Determine the [X, Y] coordinate at the center of the cell enclosing the given text.  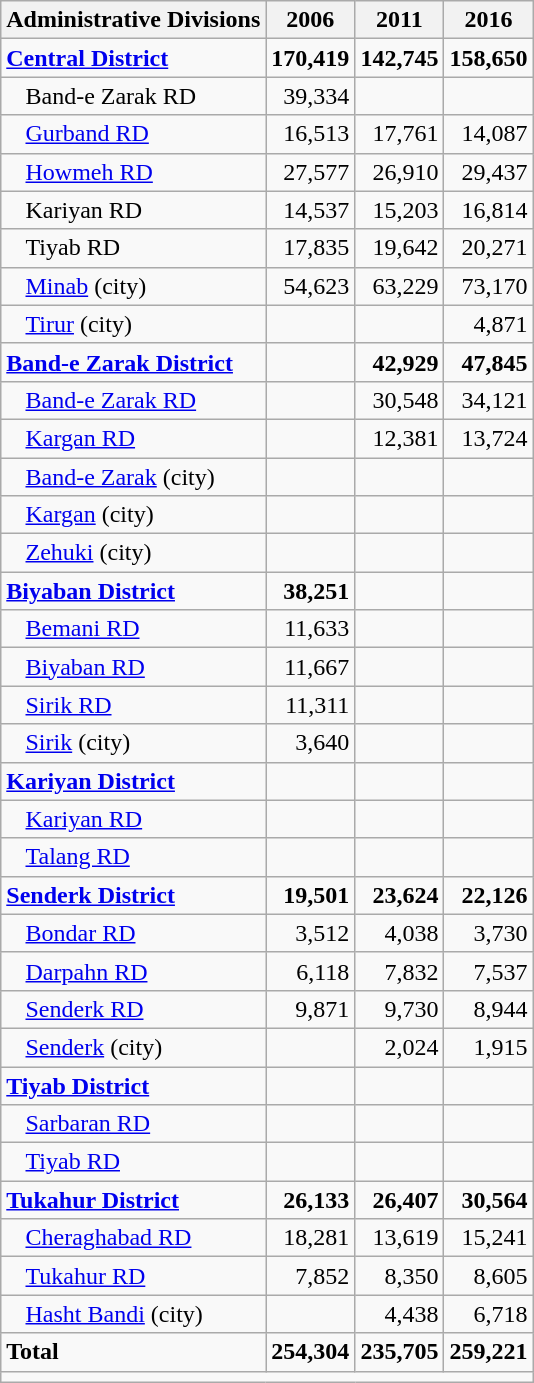
Senderk RD [134, 1009]
22,126 [488, 895]
254,304 [310, 1352]
2,024 [400, 1047]
26,407 [400, 1200]
14,087 [488, 134]
259,221 [488, 1352]
19,501 [310, 895]
Talang RD [134, 857]
Sarbaran RD [134, 1124]
30,548 [400, 400]
14,537 [310, 210]
4,871 [488, 324]
54,623 [310, 286]
15,241 [488, 1238]
Zehuki (city) [134, 553]
4,438 [400, 1314]
235,705 [400, 1352]
30,564 [488, 1200]
Band-e Zarak (city) [134, 477]
7,832 [400, 971]
17,835 [310, 248]
Tukahur District [134, 1200]
142,745 [400, 58]
170,419 [310, 58]
Senderk District [134, 895]
Senderk (city) [134, 1047]
4,038 [400, 933]
158,650 [488, 58]
Bemani RD [134, 629]
Tiyab District [134, 1085]
27,577 [310, 172]
Central District [134, 58]
Biyaban District [134, 591]
6,718 [488, 1314]
Biyaban RD [134, 667]
42,929 [400, 362]
11,311 [310, 705]
47,845 [488, 362]
Administrative Divisions [134, 20]
3,730 [488, 933]
63,229 [400, 286]
11,667 [310, 667]
Kargan RD [134, 438]
16,814 [488, 210]
23,624 [400, 895]
26,910 [400, 172]
3,512 [310, 933]
2006 [310, 20]
Sirik (city) [134, 743]
3,640 [310, 743]
Darpahn RD [134, 971]
7,852 [310, 1276]
Tukahur RD [134, 1276]
Gurband RD [134, 134]
38,251 [310, 591]
Bondar RD [134, 933]
11,633 [310, 629]
73,170 [488, 286]
Sirik RD [134, 705]
2016 [488, 20]
Cheraghabad RD [134, 1238]
9,730 [400, 1009]
8,944 [488, 1009]
39,334 [310, 96]
13,619 [400, 1238]
8,605 [488, 1276]
Hasht Bandi (city) [134, 1314]
20,271 [488, 248]
Kargan (city) [134, 515]
17,761 [400, 134]
6,118 [310, 971]
Total [134, 1352]
16,513 [310, 134]
29,437 [488, 172]
15,203 [400, 210]
Tirur (city) [134, 324]
12,381 [400, 438]
7,537 [488, 971]
2011 [400, 20]
Minab (city) [134, 286]
Howmeh RD [134, 172]
9,871 [310, 1009]
34,121 [488, 400]
Kariyan District [134, 781]
18,281 [310, 1238]
8,350 [400, 1276]
19,642 [400, 248]
26,133 [310, 1200]
Band-e Zarak District [134, 362]
1,915 [488, 1047]
13,724 [488, 438]
